For the text-containing cell, return its midpoint in (X, Y) coordinate format. 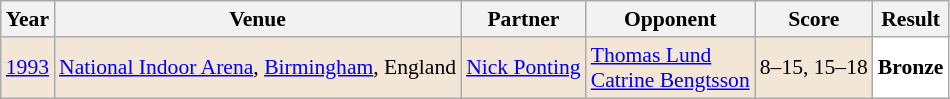
Result (911, 19)
Bronze (911, 68)
1993 (28, 68)
Opponent (670, 19)
8–15, 15–18 (814, 68)
Thomas Lund Catrine Bengtsson (670, 68)
National Indoor Arena, Birmingham, England (258, 68)
Score (814, 19)
Nick Ponting (524, 68)
Partner (524, 19)
Year (28, 19)
Venue (258, 19)
